Determine the (x, y) coordinate at the center of the cell enclosing the given text.  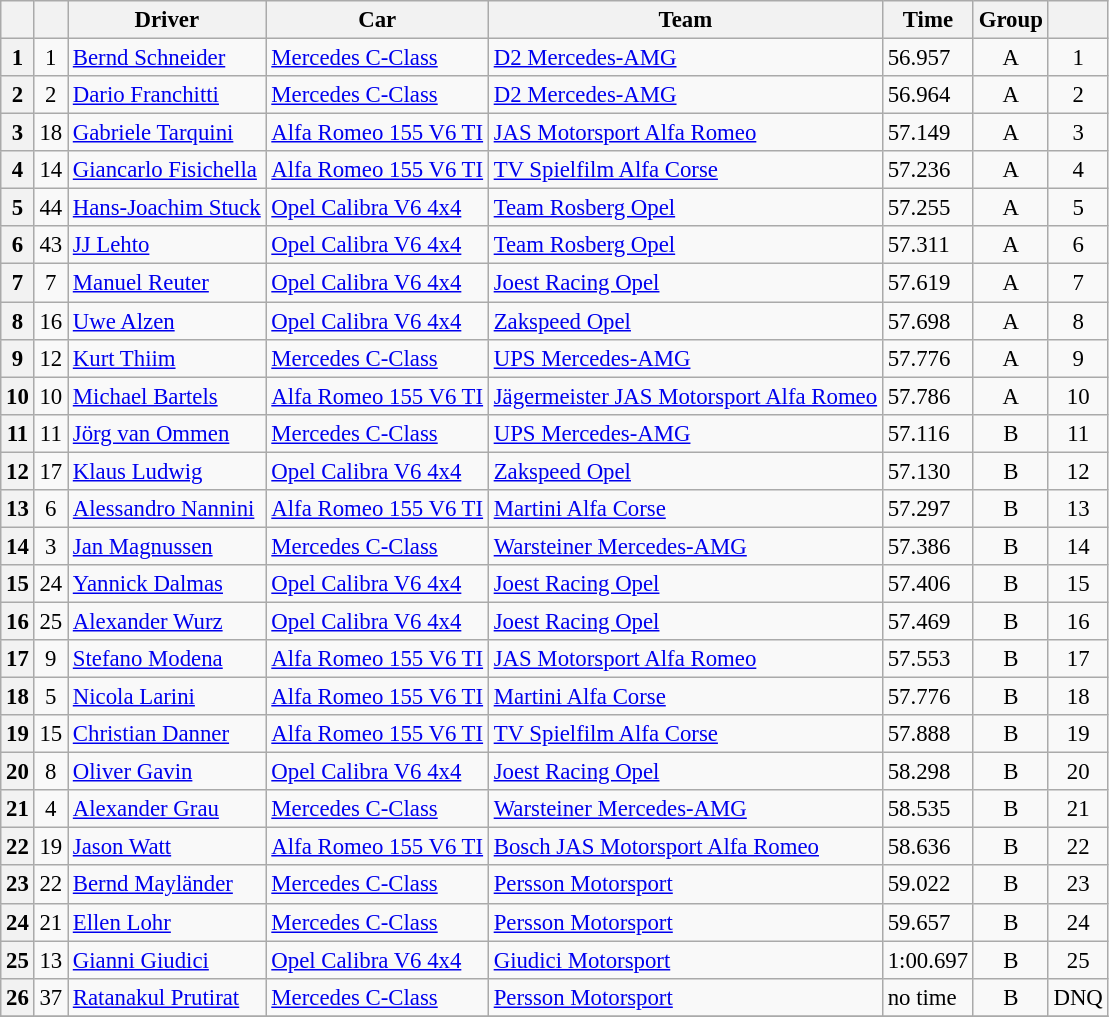
57.619 (928, 283)
Gabriele Tarquini (168, 133)
57.255 (928, 208)
JJ Lehto (168, 245)
Alexander Wurz (168, 621)
57.149 (928, 133)
Giudici Motorsport (685, 960)
Bernd Mayländer (168, 885)
57.116 (928, 433)
Ellen Lohr (168, 922)
Uwe Alzen (168, 321)
Bernd Schneider (168, 58)
44 (50, 208)
57.236 (928, 170)
43 (50, 245)
58.298 (928, 772)
57.469 (928, 621)
Christian Danner (168, 734)
Team (685, 20)
57.311 (928, 245)
Nicola Larini (168, 697)
Alessandro Nannini (168, 509)
Alexander Grau (168, 809)
Hans-Joachim Stuck (168, 208)
59.657 (928, 922)
56.964 (928, 95)
57.698 (928, 321)
no time (928, 997)
Manuel Reuter (168, 283)
Ratanakul Prutirat (168, 997)
57.786 (928, 396)
Dario Franchitti (168, 95)
57.888 (928, 734)
Stefano Modena (168, 659)
57.386 (928, 546)
Bosch JAS Motorsport Alfa Romeo (685, 847)
Oliver Gavin (168, 772)
Jörg van Ommen (168, 433)
Jason Watt (168, 847)
Kurt Thiim (168, 358)
37 (50, 997)
DNQ (1078, 997)
58.535 (928, 809)
Car (377, 20)
57.553 (928, 659)
Yannick Dalmas (168, 584)
1:00.697 (928, 960)
Jan Magnussen (168, 546)
Driver (168, 20)
59.022 (928, 885)
Gianni Giudici (168, 960)
Giancarlo Fisichella (168, 170)
57.406 (928, 584)
Group (1010, 20)
57.130 (928, 471)
57.297 (928, 509)
26 (18, 997)
Klaus Ludwig (168, 471)
58.636 (928, 847)
Michael Bartels (168, 396)
Time (928, 20)
56.957 (928, 58)
Jägermeister JAS Motorsport Alfa Romeo (685, 396)
